Search for the cell housing the specified text and yield its [X, Y] center coordinate. 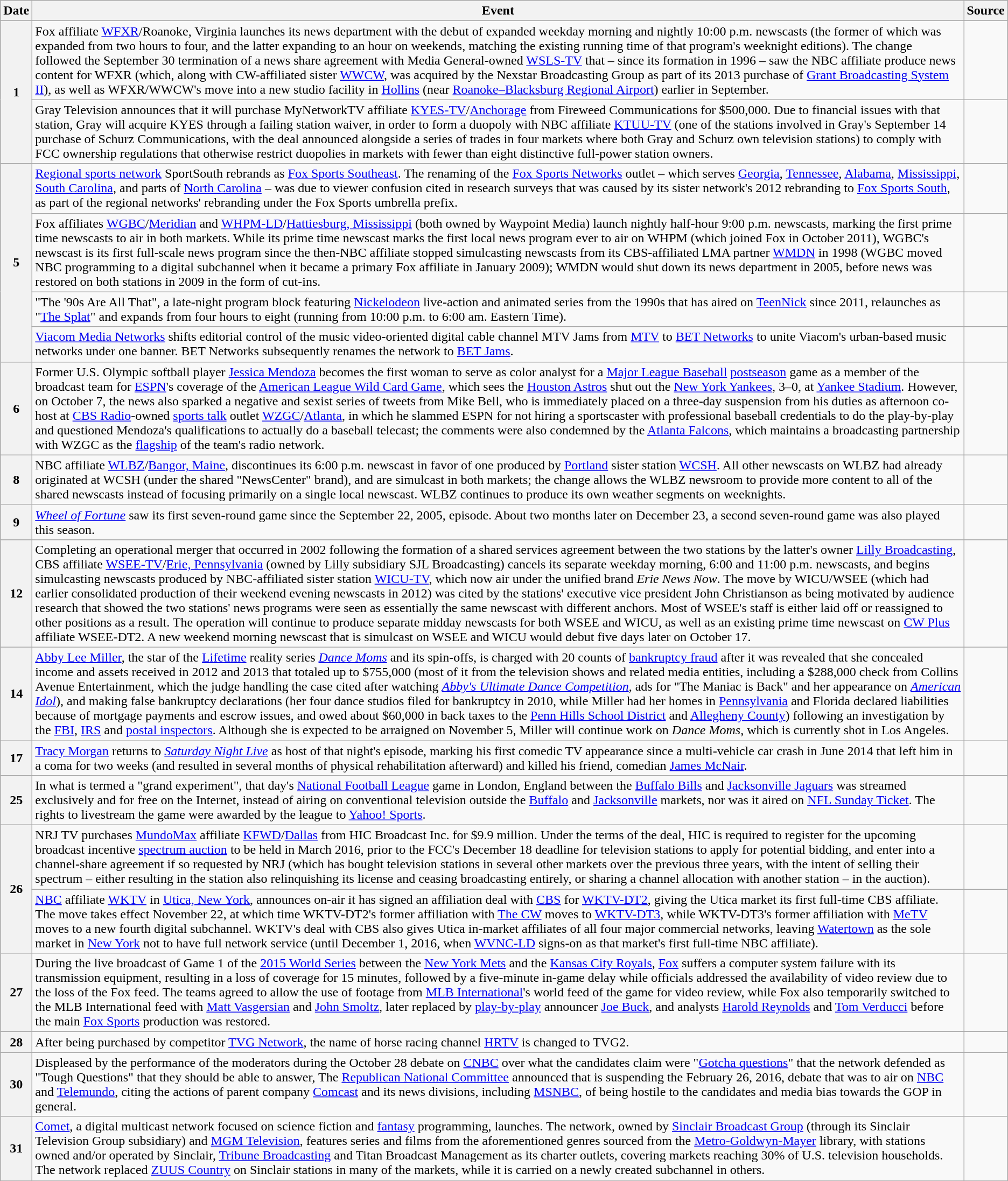
14 [16, 693]
5 [16, 263]
6 [16, 408]
27 [16, 993]
Date [16, 11]
After being purchased by competitor TVG Network, the name of horse racing channel HRTV is changed to TVG2. [498, 1042]
17 [16, 758]
1 [16, 93]
28 [16, 1042]
9 [16, 522]
26 [16, 889]
12 [16, 593]
8 [16, 480]
Source [985, 11]
31 [16, 1149]
25 [16, 800]
30 [16, 1084]
Event [498, 11]
